Determine the (X, Y) coordinate at the center of the cell enclosing the given text.  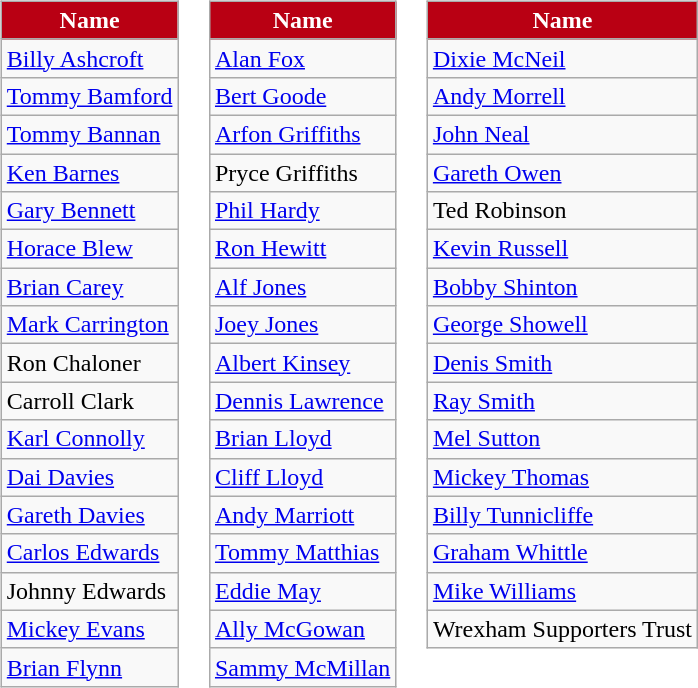
Ray Smith (562, 401)
Dixie McNeil (562, 58)
Alan Fox (302, 58)
Phil Hardy (302, 211)
Ally McGowan (302, 629)
Mickey Evans (90, 629)
Gareth Owen (562, 173)
Ken Barnes (90, 173)
Denis Smith (562, 363)
Dennis Lawrence (302, 401)
Gareth Davies (90, 515)
Tommy Bamford (90, 96)
Ted Robinson (562, 211)
George Showell (562, 325)
Albert Kinsey (302, 363)
Kevin Russell (562, 249)
Carlos Edwards (90, 553)
Ron Hewitt (302, 249)
Johnny Edwards (90, 591)
Wrexham Supporters Trust (562, 629)
Mike Williams (562, 591)
Dai Davies (90, 477)
Bobby Shinton (562, 287)
Graham Whittle (562, 553)
Carroll Clark (90, 401)
Bert Goode (302, 96)
Sammy McMillan (302, 667)
Pryce Griffiths (302, 173)
Mickey Thomas (562, 477)
Ron Chaloner (90, 363)
Mel Sutton (562, 439)
Joey Jones (302, 325)
Tommy Bannan (90, 134)
Billy Tunnicliffe (562, 515)
Cliff Lloyd (302, 477)
Brian Lloyd (302, 439)
Billy Ashcroft (90, 58)
Andy Marriott (302, 515)
Tommy Matthias (302, 553)
Mark Carrington (90, 325)
Eddie May (302, 591)
Horace Blew (90, 249)
Gary Bennett (90, 211)
Karl Connolly (90, 439)
John Neal (562, 134)
Brian Carey (90, 287)
Andy Morrell (562, 96)
Brian Flynn (90, 667)
Arfon Griffiths (302, 134)
Alf Jones (302, 287)
